Provide the (x, y) coordinate of the cell's center where the given text is located.  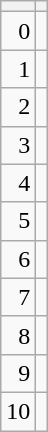
8 (18, 335)
9 (18, 373)
10 (18, 411)
6 (18, 259)
1 (18, 69)
0 (18, 31)
3 (18, 145)
7 (18, 297)
2 (18, 107)
5 (18, 221)
4 (18, 183)
